From the cell containing the given text, extract its center point as [x, y] coordinate. 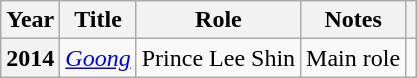
Year [30, 20]
Main role [354, 58]
Title [98, 20]
Notes [354, 20]
Goong [98, 58]
Prince Lee Shin [218, 58]
Role [218, 20]
2014 [30, 58]
